Detect which cell encompasses the target text, then output its (X, Y) center coordinate. 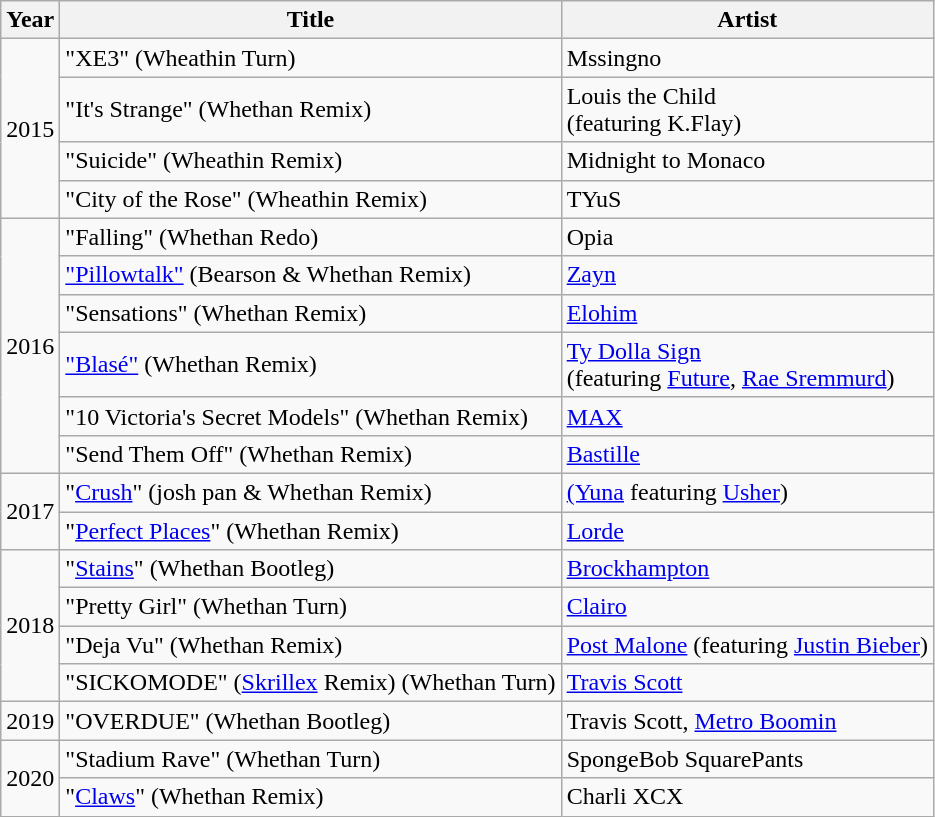
"Pretty Girl" (Whethan Turn) (310, 607)
"Claws" (Whethan Remix) (310, 797)
Midnight to Monaco (747, 161)
"Sensations" (Whethan Remix) (310, 313)
"SICKOMODE" (Skrillex Remix) (Whethan Turn) (310, 683)
"City of the Rose" (Wheathin Remix) (310, 199)
2019 (30, 721)
Title (310, 20)
2018 (30, 626)
2020 (30, 778)
Travis Scott (747, 683)
SpongeBob SquarePants (747, 759)
"OVERDUE" (Whethan Bootleg) (310, 721)
Year (30, 20)
Charli XCX (747, 797)
Zayn (747, 275)
2015 (30, 128)
(Yuna featuring Usher) (747, 492)
"Deja Vu" (Whethan Remix) (310, 645)
Mssingno (747, 58)
Lorde (747, 531)
Brockhampton (747, 569)
TYuS (747, 199)
Travis Scott, Metro Boomin (747, 721)
"Falling" (Whethan Redo) (310, 237)
"Pillowtalk" (Bearson & Whethan Remix) (310, 275)
"Stains" (Whethan Bootleg) (310, 569)
Opia (747, 237)
"Crush" (josh pan & Whethan Remix) (310, 492)
2016 (30, 346)
"It's Strange" (Whethan Remix) (310, 110)
Clairo (747, 607)
Bastille (747, 454)
Post Malone (featuring Justin Bieber) (747, 645)
"Suicide" (Wheathin Remix) (310, 161)
Elohim (747, 313)
Louis the Child(featuring K.Flay) (747, 110)
2017 (30, 511)
"Blasé" (Whethan Remix) (310, 364)
"Perfect Places" (Whethan Remix) (310, 531)
"Stadium Rave" (Whethan Turn) (310, 759)
Ty Dolla Sign(featuring Future, Rae Sremmurd) (747, 364)
"XE3" (Wheathin Turn) (310, 58)
Artist (747, 20)
"10 Victoria's Secret Models" (Whethan Remix) (310, 416)
MAX (747, 416)
"Send Them Off" (Whethan Remix) (310, 454)
